Detect which cell encompasses the target text, then output its (x, y) center coordinate. 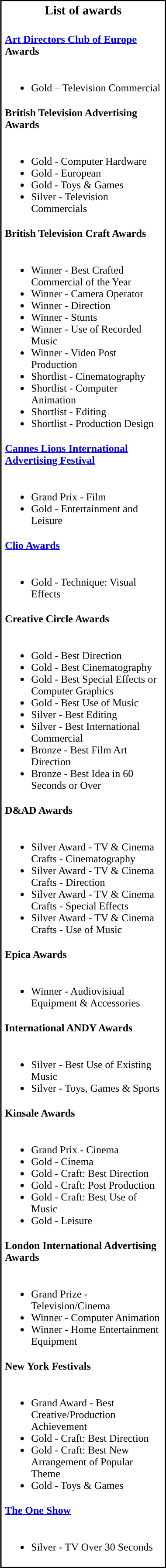
Silver - TV Over 30 Seconds (83, 1541)
Cannes Lions International Advertising Festival (83, 454)
Grand Award - Best Creative/Production AchievementGold - Craft: Best DirectionGold - Craft: Best New Arrangement of Popular ThemeGold - Toys & Games (83, 1438)
List of awards (83, 10)
Art Directors Club of Europe Awards (83, 45)
Gold – Television Commercial (83, 82)
Clio Awards (83, 545)
Epica Awards (83, 954)
D&AD Awards (83, 810)
Kinsale Awards (83, 1113)
British Television Advertising Awards (83, 119)
Grand Prix - FilmGold - Entertainment and Leisure (83, 503)
Winner - Audiovisiual Equipment & Accessories (83, 991)
International ANDY Awards (83, 1028)
Gold - Technique: Visual Effects (83, 582)
British Television Craft Awards (83, 233)
Silver - Best Use of Existing MusicSilver - Toys, Games & Sports (83, 1070)
Gold - Computer HardwareGold - EuropeanGold - Toys & GamesSilver - Television Commercials (83, 179)
London International Advertising Awards (83, 1252)
Grand Prize - Television/CinemaWinner - Computer AnimationWinner - Home Entertainment Equipment (83, 1312)
Grand Prix - CinemaGold - CinemaGold - Craft: Best DirectionGold - Craft: Post ProductionGold - Craft: Best Use of MusicGold - Leisure (83, 1179)
New York Festivals (83, 1366)
The One Show (83, 1510)
Creative Circle Awards (83, 619)
